Pinpoint the cell where the given text exists, returning its (x, y) midpoint coordinate. 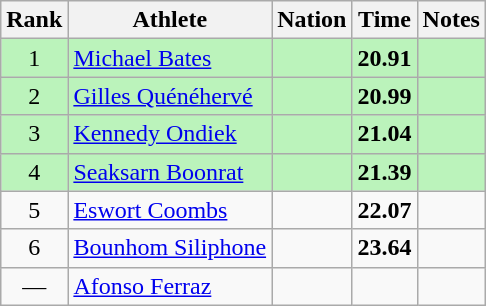
4 (34, 172)
6 (34, 248)
23.64 (384, 248)
5 (34, 210)
3 (34, 134)
20.91 (384, 58)
Kennedy Ondiek (170, 134)
— (34, 286)
Bounhom Siliphone (170, 248)
Nation (312, 20)
Athlete (170, 20)
Rank (34, 20)
1 (34, 58)
Michael Bates (170, 58)
Eswort Coombs (170, 210)
Seaksarn Boonrat (170, 172)
2 (34, 96)
22.07 (384, 210)
Gilles Quénéhervé (170, 96)
Afonso Ferraz (170, 286)
21.39 (384, 172)
21.04 (384, 134)
Time (384, 20)
20.99 (384, 96)
Notes (451, 20)
